Detect which cell encompasses the target text, then output its [X, Y] center coordinate. 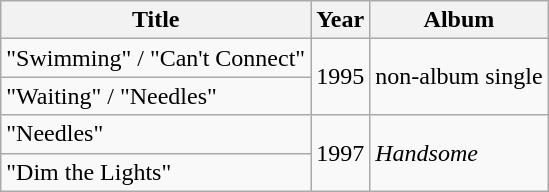
1995 [340, 77]
Handsome [459, 153]
Album [459, 20]
non-album single [459, 77]
Year [340, 20]
"Dim the Lights" [156, 172]
"Waiting" / "Needles" [156, 96]
1997 [340, 153]
"Needles" [156, 134]
Title [156, 20]
"Swimming" / "Can't Connect" [156, 58]
